Extract the (x, y) coordinate from the center of the cell holding the provided text.  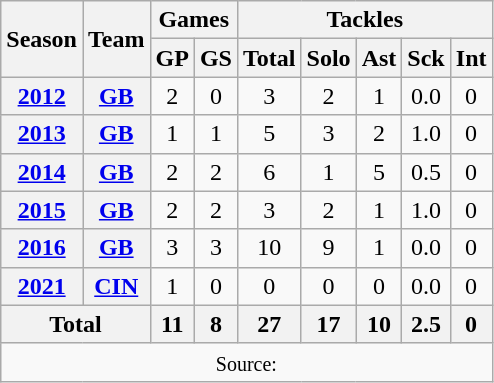
2012 (42, 96)
Season (42, 39)
9 (328, 248)
8 (216, 324)
Sck (426, 58)
Ast (379, 58)
2013 (42, 134)
2016 (42, 248)
6 (269, 172)
CIN (116, 286)
17 (328, 324)
Games (194, 20)
GS (216, 58)
Int (471, 58)
Source: (246, 362)
2014 (42, 172)
0.5 (426, 172)
2021 (42, 286)
2015 (42, 210)
27 (269, 324)
GP (172, 58)
2.5 (426, 324)
Solo (328, 58)
Team (116, 39)
Tackles (364, 20)
11 (172, 324)
